Extract the [X, Y] coordinate from the center of the cell holding the provided text.  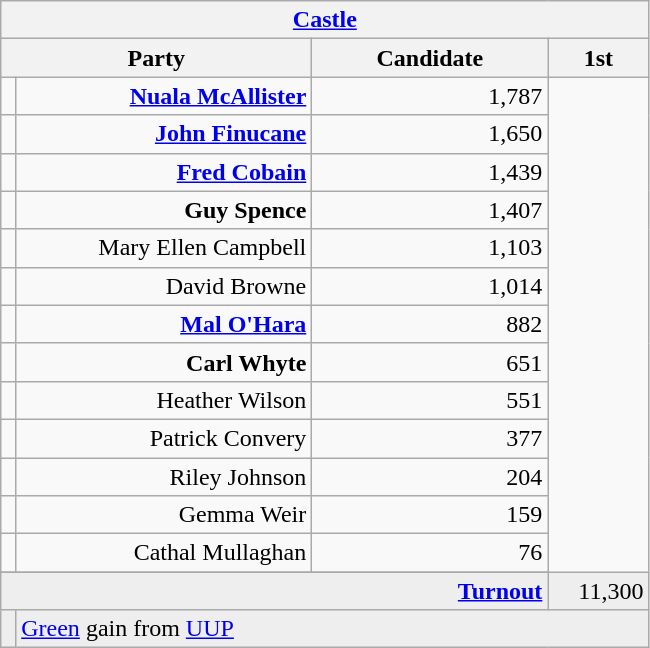
651 [430, 362]
76 [430, 553]
1st [598, 58]
John Finucane [164, 134]
Gemma Weir [164, 515]
Mary Ellen Campbell [164, 248]
Riley Johnson [164, 477]
Heather Wilson [164, 400]
Castle [325, 20]
Carl Whyte [164, 362]
1,014 [430, 286]
Candidate [430, 58]
377 [430, 438]
Guy Spence [164, 210]
Nuala McAllister [164, 96]
Mal O'Hara [164, 324]
159 [430, 515]
882 [430, 324]
Patrick Convery [164, 438]
1,787 [430, 96]
1,407 [430, 210]
204 [430, 477]
Cathal Mullaghan [164, 553]
1,650 [430, 134]
David Browne [164, 286]
11,300 [598, 591]
Fred Cobain [164, 172]
551 [430, 400]
1,439 [430, 172]
Turnout [274, 591]
Green gain from UUP [332, 629]
1,103 [430, 248]
Party [156, 58]
